Return the [X, Y] coordinate for the center point of the cell that contains the specified text.  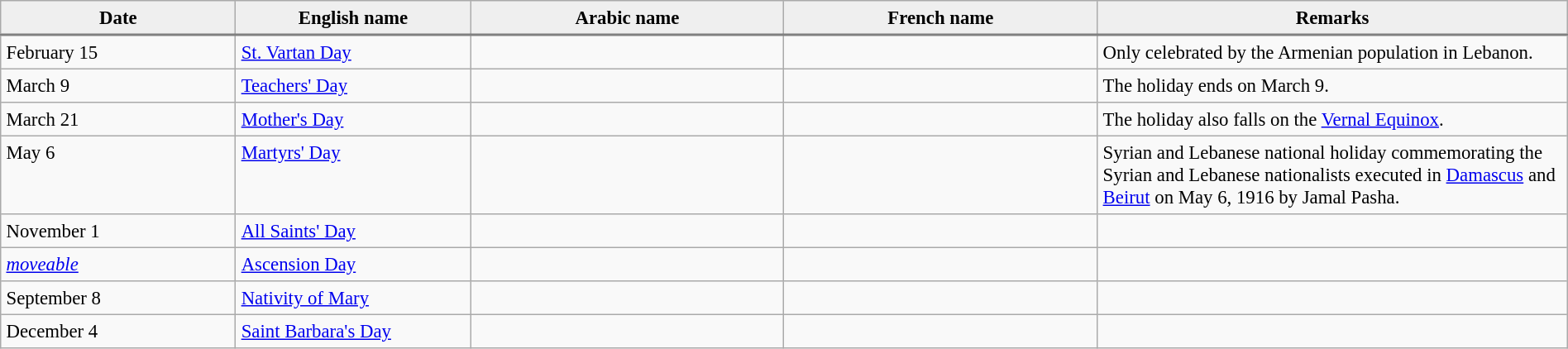
December 4 [118, 331]
September 8 [118, 298]
Saint Barbara's Day [353, 331]
May 6 [118, 174]
Remarks [1332, 18]
English name [353, 18]
St. Vartan Day [353, 51]
Teachers' Day [353, 85]
All Saints' Day [353, 231]
The holiday also falls on the Vernal Equinox. [1332, 119]
The holiday ends on March 9. [1332, 85]
moveable [118, 264]
March 9 [118, 85]
Date [118, 18]
Nativity of Mary [353, 298]
Mother's Day [353, 119]
Martyrs' Day [353, 174]
Only celebrated by the Armenian population in Lebanon. [1332, 51]
Ascension Day [353, 264]
Arabic name [627, 18]
March 21 [118, 119]
November 1 [118, 231]
February 15 [118, 51]
French name [941, 18]
